Return (X, Y) of the center of cell containing provided text 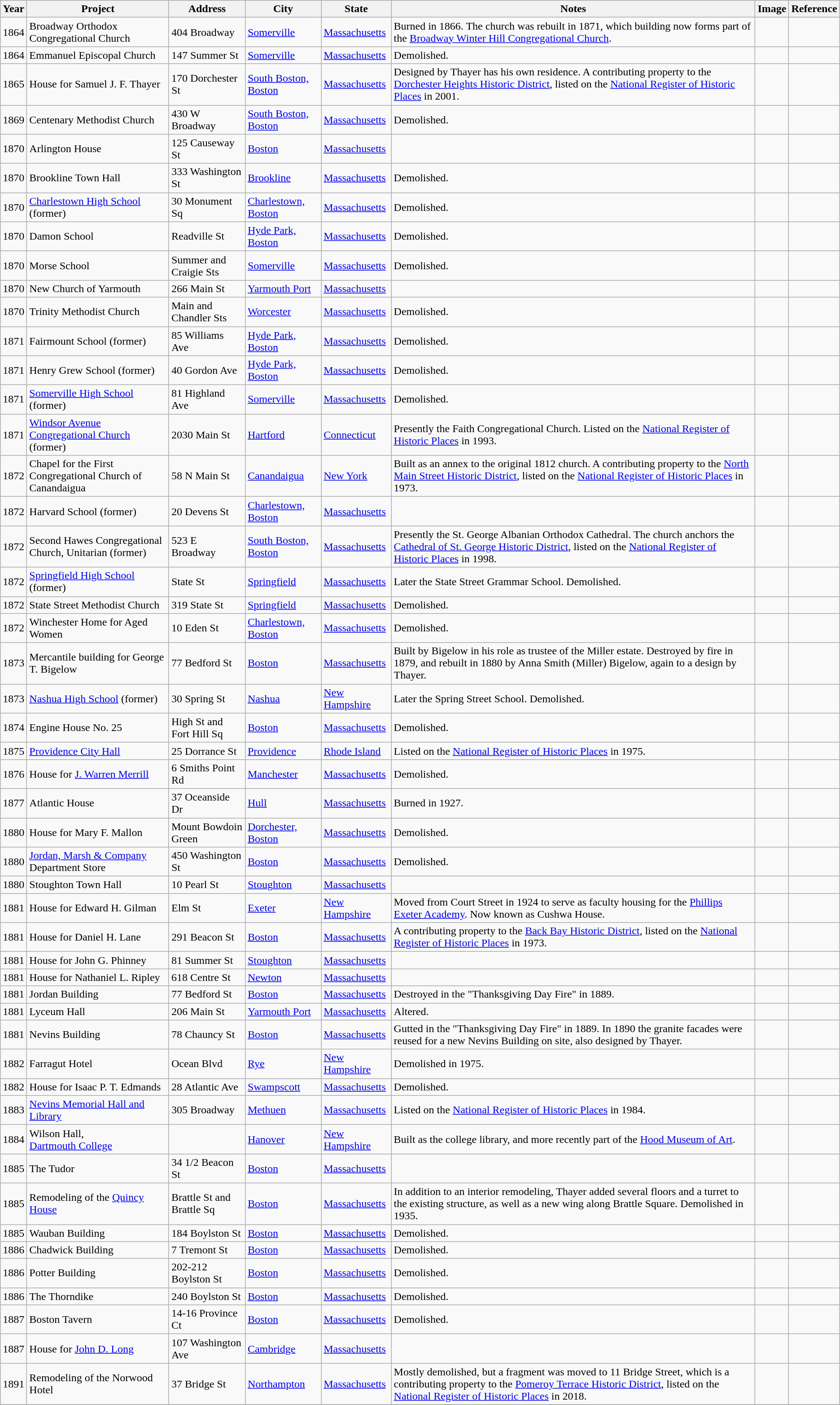
House for Samuel J. F. Thayer (98, 84)
Burned in 1927. (573, 803)
House for John D. Long (98, 1349)
Northampton (283, 1384)
Exeter (283, 908)
Stoughton Town Hall (98, 885)
Newton (283, 977)
House for Edward H. Gilman (98, 908)
81 Highland Ave (207, 399)
Fairmount School (former) (98, 341)
Main and Chandler Sts (207, 311)
1877 (13, 803)
House for John G. Phinney (98, 960)
1869 (13, 119)
Potter Building (98, 1274)
1875 (13, 751)
28 Atlantic Ave (207, 1087)
Nashua (283, 698)
450 Washington St (207, 862)
1883 (13, 1110)
Harvard School (former) (98, 512)
State St (207, 582)
1874 (13, 728)
Hartford (283, 435)
6 Smiths Point Rd (207, 774)
Moved from Court Street in 1924 to serve as faculty housing for the Phillips Exeter Academy. Now known as Cushwa House. (573, 908)
Henry Grew School (former) (98, 371)
147 Summer St (207, 55)
Charlestown High School (former) (98, 207)
New Church of Yarmouth (98, 289)
291 Beacon St (207, 937)
Winchester Home for Aged Women (98, 628)
10 Eden St (207, 628)
Centenary Methodist Church (98, 119)
Hull (283, 803)
20 Devens St (207, 512)
Ocean Blvd (207, 1064)
107 Washington Ave (207, 1349)
319 State St (207, 605)
Brookline (283, 178)
430 W Broadway (207, 119)
85 Williams Ave (207, 341)
Arlington House (98, 149)
Broadway Orthodox Congregational Church (98, 32)
The Tudor (98, 1169)
Demolished in 1975. (573, 1064)
37 Oceanside Dr (207, 803)
Nashua High School (former) (98, 698)
Brookline Town Hall (98, 178)
Springfield High School (former) (98, 582)
Listed on the National Register of Historic Places in 1975. (573, 751)
Brattle St and Brattle Sq (207, 1204)
Mount Bowdoin Green (207, 832)
404 Broadway (207, 32)
Manchester (283, 774)
House for J. Warren Merrill (98, 774)
Reference (814, 9)
Windsor Avenue Congregational Church (former) (98, 435)
Elm St (207, 908)
333 Washington St (207, 178)
Providence (283, 751)
618 Centre St (207, 977)
Damon School (98, 236)
Altered. (573, 1011)
170 Dorchester St (207, 84)
The Thorndike (98, 1296)
523 E Broadway (207, 547)
30 Monument Sq (207, 207)
Listed on the National Register of Historic Places in 1984. (573, 1110)
Later the Spring Street School. Demolished. (573, 698)
1884 (13, 1139)
Second Hawes Congregational Church, Unitarian (former) (98, 547)
House for Isaac P. T. Edmands (98, 1087)
Later the State Street Grammar School. Demolished. (573, 582)
1865 (13, 84)
House for Mary F. Mallon (98, 832)
Remodeling of the Norwood Hotel (98, 1384)
House for Daniel H. Lane (98, 937)
Remodeling of the Quincy House (98, 1204)
37 Bridge St (207, 1384)
State Street Methodist Church (98, 605)
Presently the Faith Congregational Church. Listed on the National Register of Historic Places in 1993. (573, 435)
Nevins Building (98, 1035)
Mercantile building for George T. Bigelow (98, 663)
Cambridge (283, 1349)
A contributing property to the Back Bay Historic District, listed on the National Register of Historic Places in 1973. (573, 937)
10 Pearl St (207, 885)
New York (356, 476)
Worcester (283, 311)
Nevins Memorial Hall and Library (98, 1110)
14-16 Province Ct (207, 1319)
Methuen (283, 1110)
34 1/2 Beacon St (207, 1169)
Address (207, 9)
184 Boylston St (207, 1233)
78 Chauncy St (207, 1035)
Connecticut (356, 435)
Somerville High School (former) (98, 399)
City (283, 9)
Gutted in the "Thanksgiving Day Fire" in 1889. In 1890 the granite facades were reused for a new Nevins Building on site, also designed by Thayer. (573, 1035)
Burned in 1866. The church was rebuilt in 1871, which building now forms part of the Broadway Winter Hill Congregational Church. (573, 32)
Image (772, 9)
High St and Fort Hill Sq (207, 728)
Boston Tavern (98, 1319)
House for Nathaniel L. Ripley (98, 977)
Trinity Methodist Church (98, 311)
240 Boylston St (207, 1296)
Canandaigua (283, 476)
Wauban Building (98, 1233)
Wilson Hall,Dartmouth College (98, 1139)
Jordan Building (98, 994)
7 Tremont St (207, 1250)
Engine House No. 25 (98, 728)
Summer and Craigie Sts (207, 266)
266 Main St (207, 289)
Providence City Hall (98, 751)
305 Broadway (207, 1110)
206 Main St (207, 1011)
Rhode Island (356, 751)
Dorchester, Boston (283, 832)
Emmanuel Episcopal Church (98, 55)
Notes (573, 9)
Morse School (98, 266)
Chadwick Building (98, 1250)
Readville St (207, 236)
58 N Main St (207, 476)
Hanover (283, 1139)
Project (98, 9)
Farragut Hotel (98, 1064)
125 Causeway St (207, 149)
202-212 Boylston St (207, 1274)
Rye (283, 1064)
Swampscott (283, 1087)
Jordan, Marsh & Company Department Store (98, 862)
81 Summer St (207, 960)
Destroyed in the "Thanksgiving Day Fire" in 1889. (573, 994)
25 Dorrance St (207, 751)
30 Spring St (207, 698)
Year (13, 9)
2030 Main St (207, 435)
Lyceum Hall (98, 1011)
1891 (13, 1384)
Chapel for the First Congregational Church of Canandaigua (98, 476)
40 Gordon Ave (207, 371)
1876 (13, 774)
State (356, 9)
Atlantic House (98, 803)
Built as the college library, and more recently part of the Hood Museum of Art. (573, 1139)
